Identify which cell holds the provided text, then report its (X, Y) central coordinate. 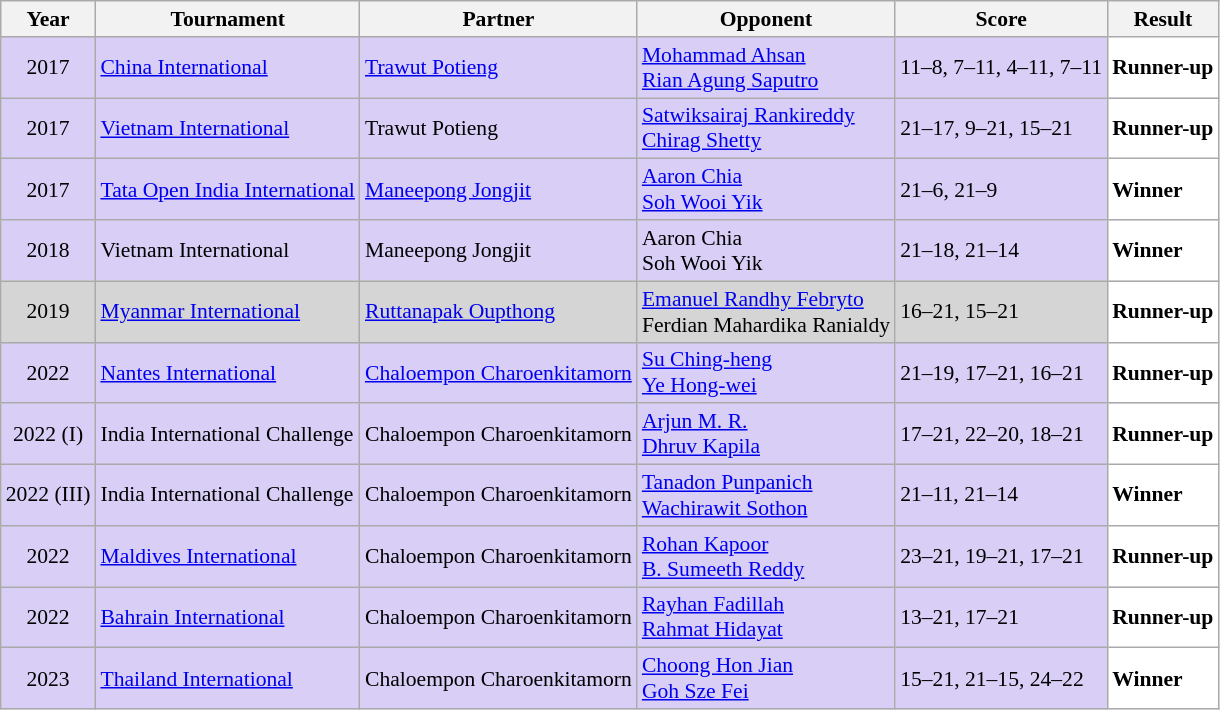
17–21, 22–20, 18–21 (1001, 434)
China International (228, 68)
2019 (48, 312)
11–8, 7–11, 4–11, 7–11 (1001, 68)
Partner (498, 19)
2022 (I) (48, 434)
23–21, 19–21, 17–21 (1001, 556)
21–18, 21–14 (1001, 250)
Mohammad Ahsan Rian Agung Saputro (766, 68)
Su Ching-heng Ye Hong-wei (766, 372)
Score (1001, 19)
Thailand International (228, 678)
Nantes International (228, 372)
13–21, 17–21 (1001, 618)
21–11, 21–14 (1001, 496)
Result (1162, 19)
21–17, 9–21, 15–21 (1001, 128)
Myanmar International (228, 312)
21–19, 17–21, 16–21 (1001, 372)
Year (48, 19)
Tata Open India International (228, 190)
Opponent (766, 19)
Maldives International (228, 556)
Bahrain International (228, 618)
2023 (48, 678)
16–21, 15–21 (1001, 312)
2022 (III) (48, 496)
Choong Hon Jian Goh Sze Fei (766, 678)
Tournament (228, 19)
21–6, 21–9 (1001, 190)
2018 (48, 250)
Emanuel Randhy Febryto Ferdian Mahardika Ranialdy (766, 312)
15–21, 21–15, 24–22 (1001, 678)
Rayhan Fadillah Rahmat Hidayat (766, 618)
Tanadon Punpanich Wachirawit Sothon (766, 496)
Ruttanapak Oupthong (498, 312)
Arjun M. R. Dhruv Kapila (766, 434)
Rohan Kapoor B. Sumeeth Reddy (766, 556)
Satwiksairaj Rankireddy Chirag Shetty (766, 128)
